Detect which cell encompasses the target text, then output its [X, Y] center coordinate. 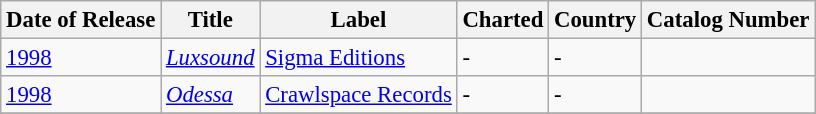
Country [596, 20]
Label [358, 20]
Date of Release [81, 20]
Crawlspace Records [358, 95]
Charted [503, 20]
Title [210, 20]
Odessa [210, 95]
Luxsound [210, 58]
Catalog Number [728, 20]
Sigma Editions [358, 58]
